Output the (X, Y) coordinate of the center of the cell containing the given text.  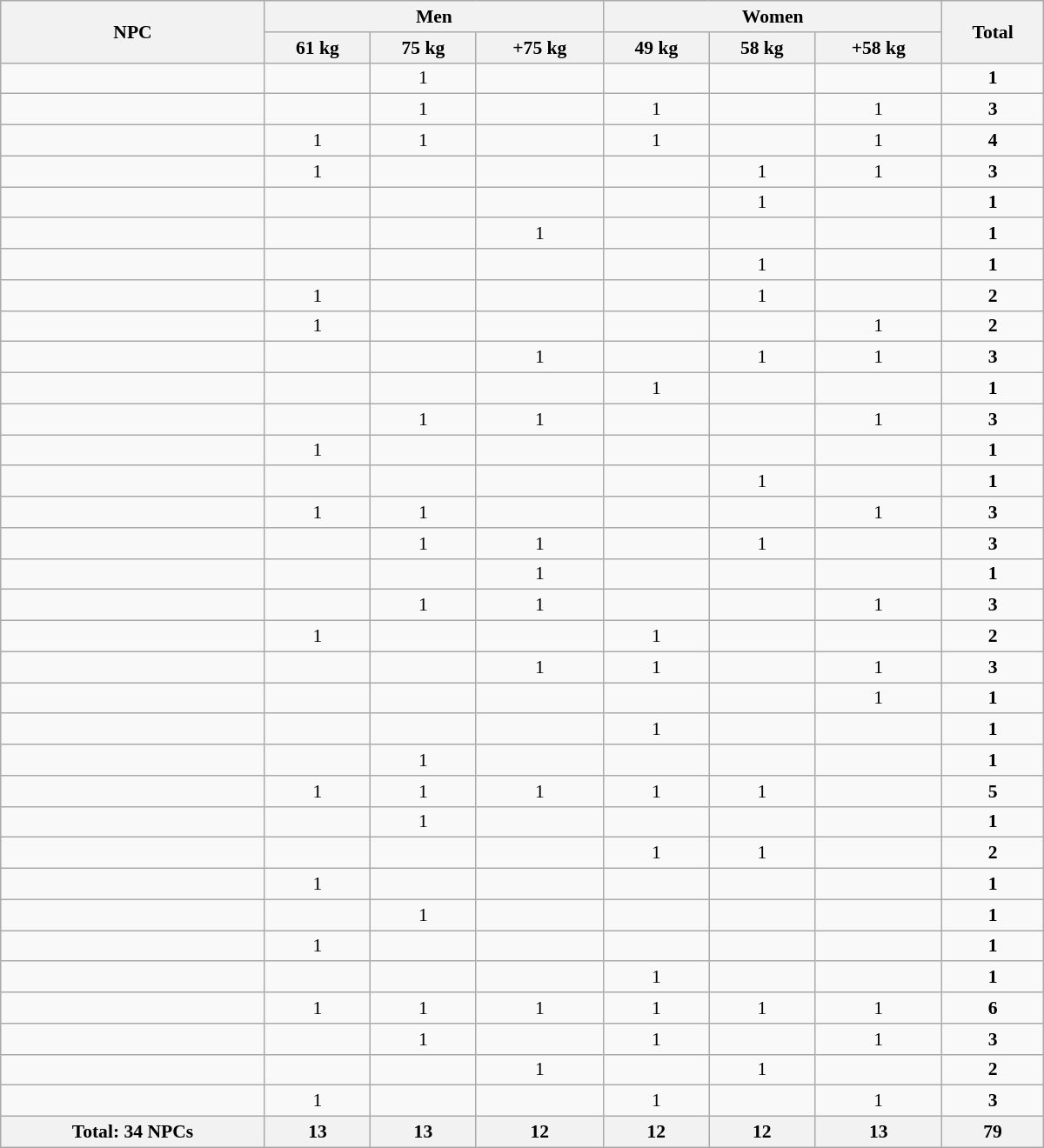
4 (993, 141)
Total: 34 NPCs (132, 1132)
Women (773, 17)
75 kg (423, 48)
58 kg (762, 48)
Total (993, 31)
+58 kg (879, 48)
+75 kg (539, 48)
NPC (132, 31)
5 (993, 791)
79 (993, 1132)
49 kg (656, 48)
61 kg (317, 48)
Men (433, 17)
6 (993, 1008)
